From the cell containing the given text, extract its center point as [x, y] coordinate. 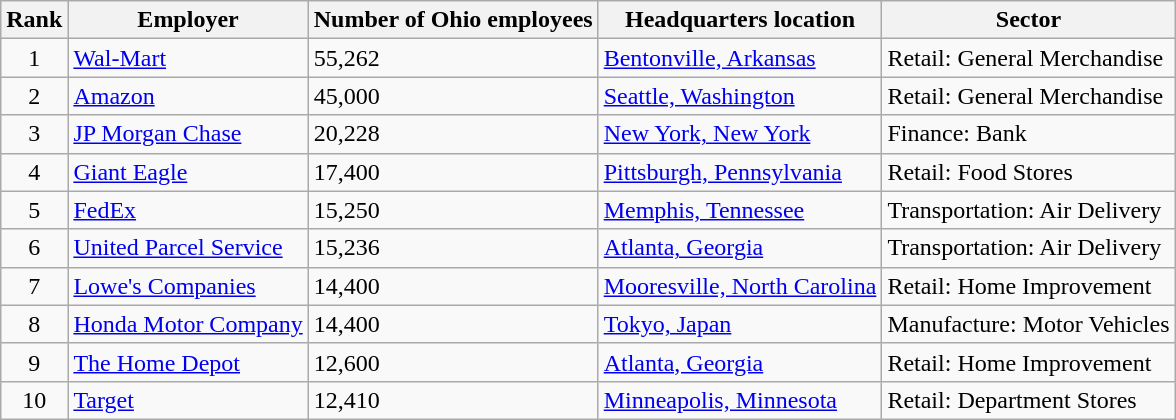
Giant Eagle [188, 172]
Headquarters location [740, 20]
Mooresville, North Carolina [740, 286]
United Parcel Service [188, 248]
Bentonville, Arkansas [740, 58]
Employer [188, 20]
JP Morgan Chase [188, 134]
12,600 [453, 362]
12,410 [453, 400]
Amazon [188, 96]
Seattle, Washington [740, 96]
Wal-Mart [188, 58]
Retail: Department Stores [1028, 400]
9 [34, 362]
Memphis, Tennessee [740, 210]
Tokyo, Japan [740, 324]
3 [34, 134]
The Home Depot [188, 362]
Manufacture: Motor Vehicles [1028, 324]
Lowe's Companies [188, 286]
7 [34, 286]
8 [34, 324]
5 [34, 210]
4 [34, 172]
45,000 [453, 96]
1 [34, 58]
Number of Ohio employees [453, 20]
Finance: Bank [1028, 134]
Target [188, 400]
New York, New York [740, 134]
55,262 [453, 58]
Minneapolis, Minnesota [740, 400]
Retail: Food Stores [1028, 172]
15,236 [453, 248]
Sector [1028, 20]
Rank [34, 20]
6 [34, 248]
10 [34, 400]
Pittsburgh, Pennsylvania [740, 172]
17,400 [453, 172]
Honda Motor Company [188, 324]
2 [34, 96]
FedEx [188, 210]
20,228 [453, 134]
15,250 [453, 210]
